Capture the cell that displays the provided text and extract its (x, y) central coordinate. 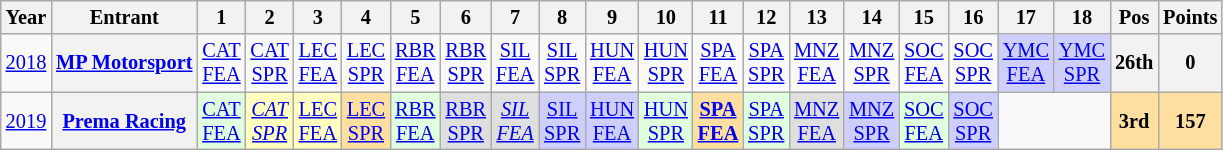
17 (1026, 17)
8 (562, 17)
12 (766, 17)
2018 (26, 63)
Entrant (124, 17)
Prema Racing (124, 121)
YMCFEA (1026, 63)
7 (515, 17)
YMCSPR (1082, 63)
2019 (26, 121)
1 (221, 17)
5 (415, 17)
18 (1082, 17)
26th (1134, 63)
Year (26, 17)
9 (612, 17)
3rd (1134, 121)
13 (816, 17)
157 (1190, 121)
MP Motorsport (124, 63)
2 (270, 17)
0 (1190, 63)
16 (972, 17)
Pos (1134, 17)
4 (366, 17)
14 (872, 17)
3 (318, 17)
11 (718, 17)
15 (924, 17)
6 (466, 17)
Points (1190, 17)
10 (666, 17)
